Scan for the cell matching the given text and deliver its (X, Y) coordinate at center. 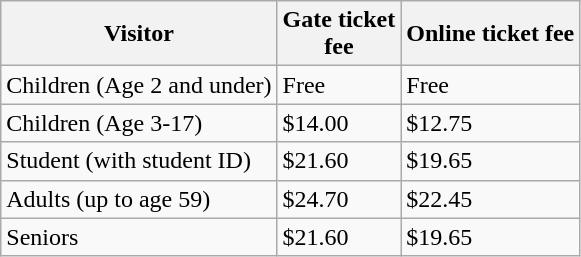
Children (Age 3-17) (139, 123)
$12.75 (490, 123)
$22.45 (490, 199)
Children (Age 2 and under) (139, 85)
Seniors (139, 237)
Adults (up to age 59) (139, 199)
Online ticket fee (490, 34)
Gate ticketfee (339, 34)
$24.70 (339, 199)
Student (with student ID) (139, 161)
$14.00 (339, 123)
Visitor (139, 34)
